Capture the cell that displays the provided text and extract its (x, y) central coordinate. 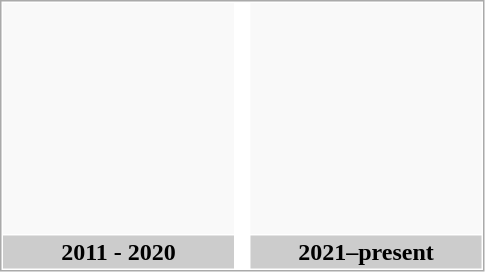
2021–present (366, 252)
2011 - 2020 (118, 252)
